Find where the given text appears and provide that cell's center as (x, y) coordinate. 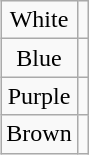
Blue (39, 58)
Purple (39, 96)
Brown (39, 134)
White (39, 20)
